Find where the given text appears and provide that cell's center as [x, y] coordinate. 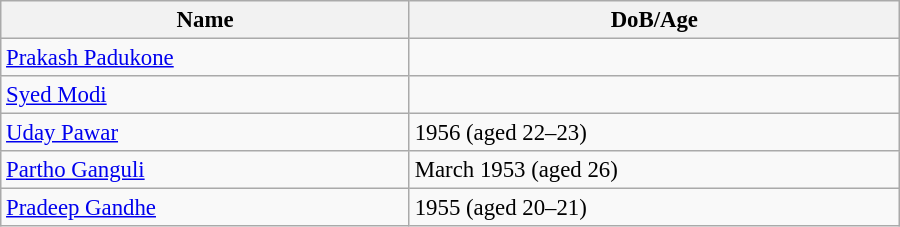
Syed Modi [206, 95]
Pradeep Gandhe [206, 208]
1956 (aged 22–23) [654, 133]
Partho Ganguli [206, 170]
March 1953 (aged 26) [654, 170]
DoB/Age [654, 20]
Prakash Padukone [206, 58]
Name [206, 20]
1955 (aged 20–21) [654, 208]
Uday Pawar [206, 133]
